Identify which cell holds the provided text, then report its (X, Y) central coordinate. 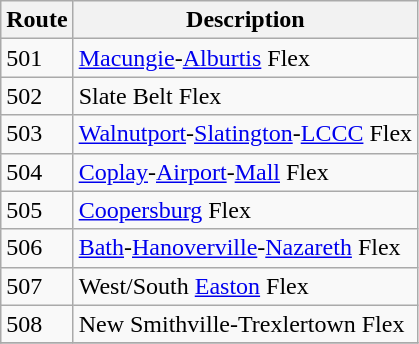
Macungie-Alburtis Flex (245, 58)
Walnutport-Slatington-LCCC Flex (245, 134)
New Smithville-Trexlertown Flex (245, 324)
505 (37, 210)
504 (37, 172)
West/South Easton Flex (245, 286)
Description (245, 20)
506 (37, 248)
503 (37, 134)
Bath-Hanoverville-Nazareth Flex (245, 248)
Route (37, 20)
502 (37, 96)
Coopersburg Flex (245, 210)
Coplay-Airport-Mall Flex (245, 172)
Slate Belt Flex (245, 96)
508 (37, 324)
507 (37, 286)
501 (37, 58)
